Identify which cell holds the provided text, then report its [x, y] central coordinate. 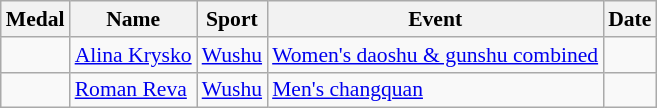
Date [630, 19]
Sport [232, 19]
Roman Reva [134, 90]
Men's changquan [435, 90]
Alina Krysko [134, 55]
Women's daoshu & gunshu combined [435, 55]
Medal [36, 19]
Name [134, 19]
Event [435, 19]
